Scan for the cell matching the given text and deliver its (x, y) coordinate at center. 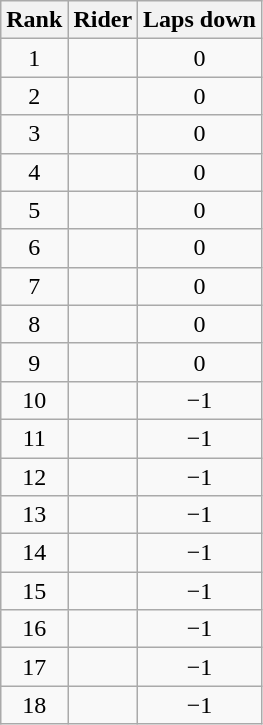
8 (34, 324)
11 (34, 438)
5 (34, 210)
1 (34, 58)
7 (34, 286)
9 (34, 362)
4 (34, 172)
3 (34, 134)
18 (34, 705)
16 (34, 629)
14 (34, 553)
13 (34, 515)
12 (34, 477)
Rank (34, 20)
Laps down (200, 20)
15 (34, 591)
Rider (103, 20)
17 (34, 667)
6 (34, 248)
10 (34, 400)
2 (34, 96)
